Extract the [X, Y] coordinate from the center of the cell holding the provided text.  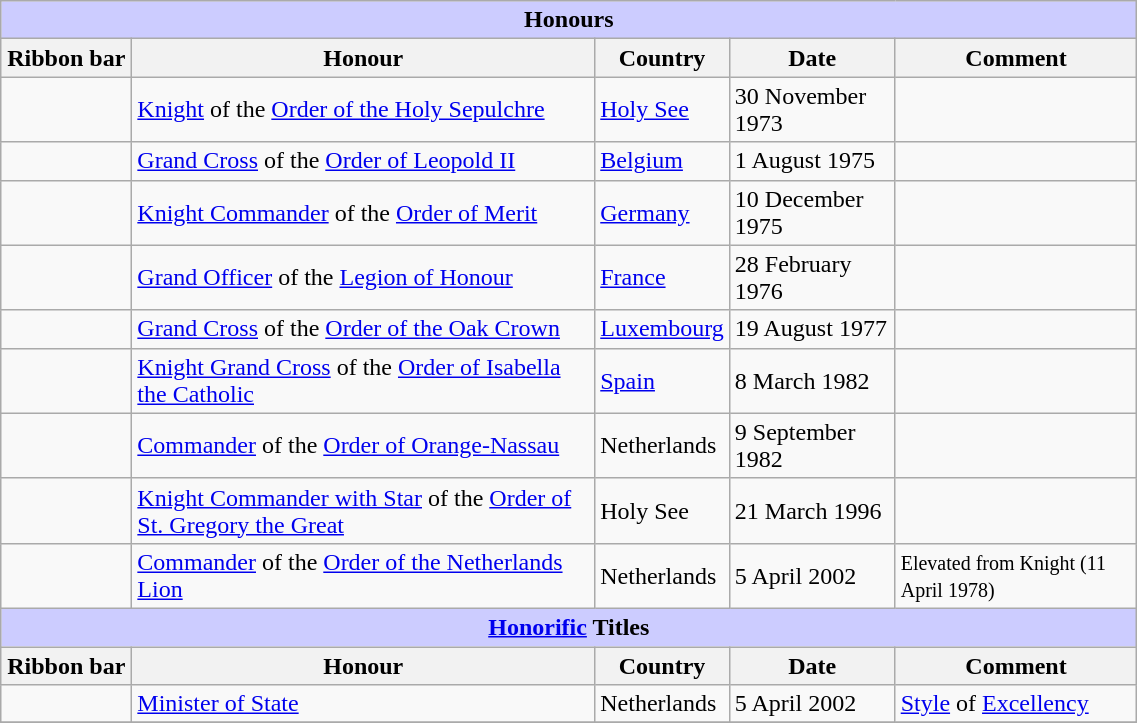
10 December 1975 [812, 212]
Luxembourg [662, 329]
1 August 1975 [812, 161]
30 November 1973 [812, 110]
Minister of State [364, 704]
28 February 1976 [812, 278]
Spain [662, 380]
Honours [569, 20]
Commander of the Order of the Netherlands Lion [364, 576]
Style of Excellency [1016, 704]
Elevated from Knight (11 April 1978) [1016, 576]
19 August 1977 [812, 329]
Knight Commander of the Order of Merit [364, 212]
Commander of the Order of Orange-Nassau [364, 446]
Knight Grand Cross of the Order of Isabella the Catholic [364, 380]
Grand Cross of the Order of Leopold II [364, 161]
8 March 1982 [812, 380]
Grand Cross of the Order of the Oak Crown [364, 329]
Knight of the Order of the Holy Sepulchre [364, 110]
9 September 1982 [812, 446]
Knight Commander with Star of the Order of St. Gregory the Great [364, 510]
Grand Officer of the Legion of Honour [364, 278]
France [662, 278]
Germany [662, 212]
Honorific Titles [569, 627]
21 March 1996 [812, 510]
Belgium [662, 161]
